Locate the cell with the specified text and output its (X, Y) center coordinate. 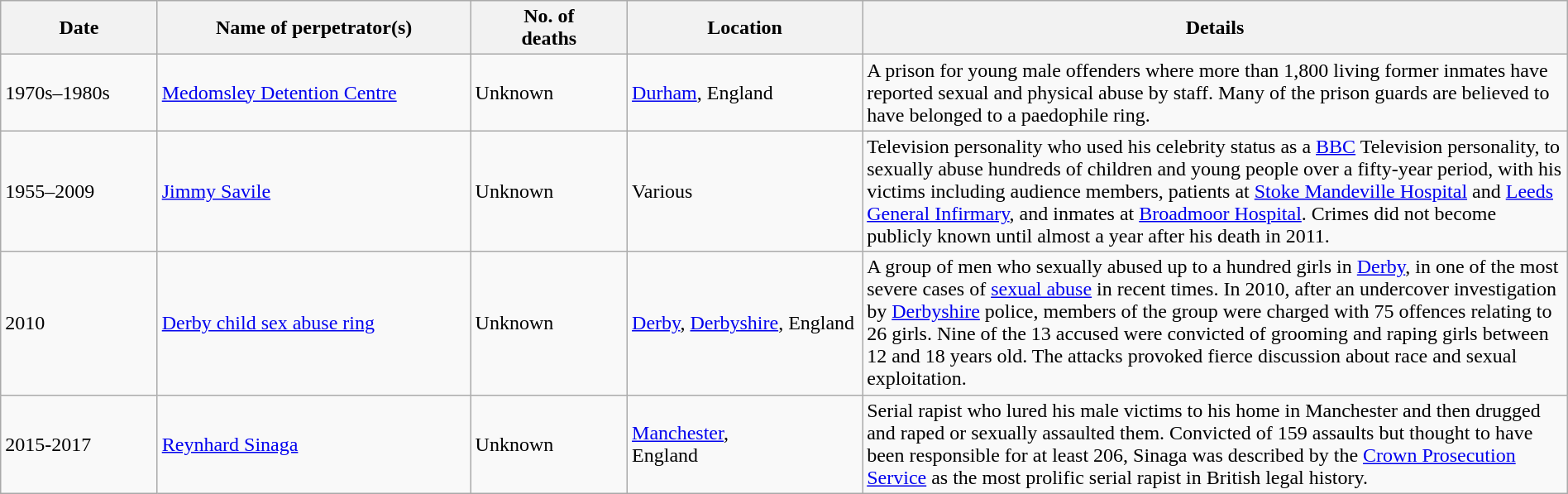
Date (79, 28)
2010 (79, 323)
Various (745, 191)
No. ofdeaths (549, 28)
1955–2009 (79, 191)
Name of perpetrator(s) (314, 28)
Location (745, 28)
Derby child sex abuse ring (314, 323)
Manchester,England (745, 444)
Durham, England (745, 93)
Details (1216, 28)
Jimmy Savile (314, 191)
Medomsley Detention Centre (314, 93)
1970s–1980s (79, 93)
2015-2017 (79, 444)
Derby, Derbyshire, England (745, 323)
Reynhard Sinaga (314, 444)
